Search for the cell housing the specified text and yield its [x, y] center coordinate. 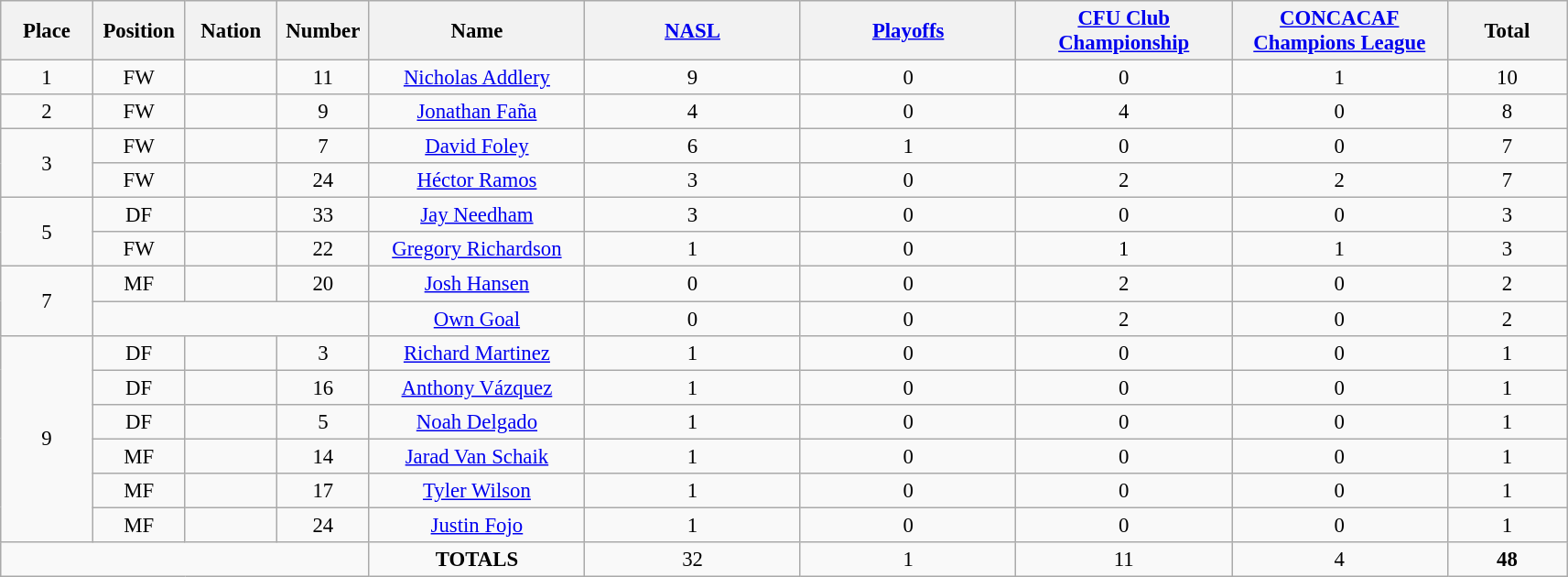
6 [693, 147]
Noah Delgado [477, 421]
Héctor Ramos [477, 180]
33 [324, 215]
Number [324, 31]
CFU Club Championship [1124, 31]
NASL [693, 31]
10 [1507, 78]
Justin Fojo [477, 525]
Tyler Wilson [477, 491]
David Foley [477, 147]
Jarad Van Schaik [477, 456]
32 [693, 560]
Anthony Vázquez [477, 387]
Jonathan Faña [477, 112]
Place [48, 31]
Josh Hansen [477, 284]
Position [139, 31]
8 [1507, 112]
Nicholas Addlery [477, 78]
22 [324, 250]
Richard Martinez [477, 353]
48 [1507, 560]
16 [324, 387]
TOTALS [477, 560]
14 [324, 456]
CONCACAF Champions League [1340, 31]
Name [477, 31]
Gregory Richardson [477, 250]
Nation [231, 31]
Playoffs [908, 31]
Own Goal [477, 319]
Jay Needham [477, 215]
Total [1507, 31]
20 [324, 284]
17 [324, 491]
